Find where the given text appears and provide that cell's center as [X, Y] coordinate. 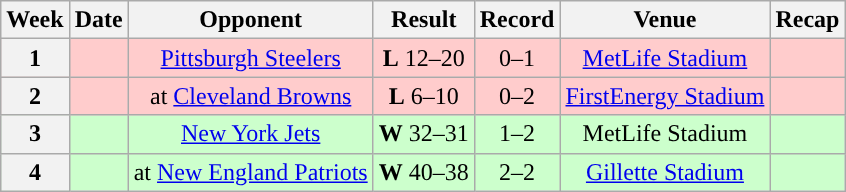
Gillette Stadium [665, 172]
Recap [808, 20]
Week [35, 20]
3 [35, 134]
Venue [665, 20]
2 [35, 96]
4 [35, 172]
at New England Patriots [250, 172]
1–2 [517, 134]
0–1 [517, 58]
L 12–20 [424, 58]
at Cleveland Browns [250, 96]
Pittsburgh Steelers [250, 58]
W 32–31 [424, 134]
Record [517, 20]
Date [98, 20]
2–2 [517, 172]
L 6–10 [424, 96]
New York Jets [250, 134]
Result [424, 20]
W 40–38 [424, 172]
0–2 [517, 96]
FirstEnergy Stadium [665, 96]
Opponent [250, 20]
1 [35, 58]
